Return (X, Y) of the center of cell containing provided text 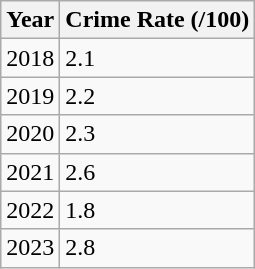
1.8 (158, 210)
2019 (30, 96)
2020 (30, 134)
Year (30, 20)
2018 (30, 58)
2.3 (158, 134)
Crime Rate (/100) (158, 20)
2021 (30, 172)
2.1 (158, 58)
2.2 (158, 96)
2022 (30, 210)
2.6 (158, 172)
2023 (30, 248)
2.8 (158, 248)
